Extract the (x, y) coordinate from the center of the cell holding the provided text.  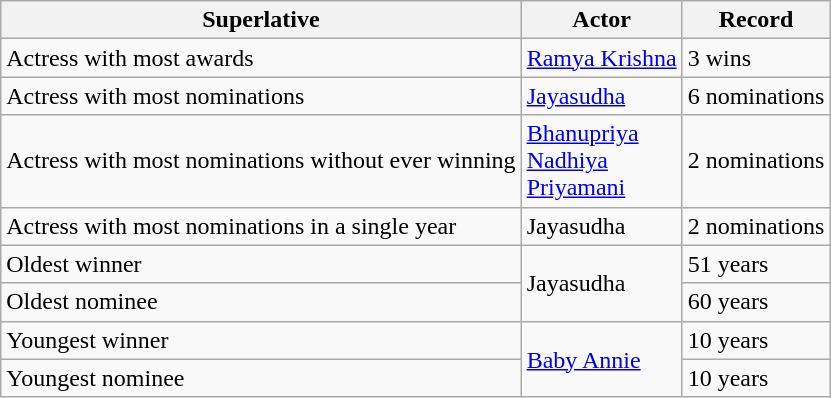
Baby Annie (602, 359)
Ramya Krishna (602, 58)
Oldest nominee (261, 302)
Youngest winner (261, 340)
Actress with most awards (261, 58)
Actress with most nominations (261, 96)
Actress with most nominations in a single year (261, 226)
Record (756, 20)
BhanupriyaNadhiyaPriyamani (602, 161)
Actress with most nominations without ever winning (261, 161)
Oldest winner (261, 264)
60 years (756, 302)
3 wins (756, 58)
51 years (756, 264)
Actor (602, 20)
Superlative (261, 20)
Youngest nominee (261, 378)
6 nominations (756, 96)
